Provide the (X, Y) coordinate of the cell's center where the given text is located.  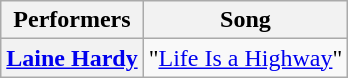
Song (246, 20)
"Life Is a Highway" (246, 58)
Performers (72, 20)
Laine Hardy (72, 58)
